Identify which cell holds the provided text, then report its [X, Y] central coordinate. 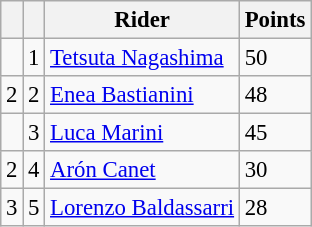
48 [274, 95]
Rider [142, 20]
Arón Canet [142, 170]
Tetsuta Nagashima [142, 58]
4 [34, 170]
1 [34, 58]
Points [274, 20]
Lorenzo Baldassarri [142, 208]
50 [274, 58]
Enea Bastianini [142, 95]
5 [34, 208]
30 [274, 170]
Luca Marini [142, 133]
45 [274, 133]
28 [274, 208]
